Find where the given text appears and provide that cell's center as [X, Y] coordinate. 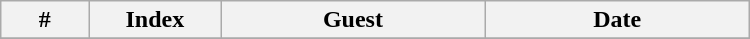
# [45, 20]
Date [617, 20]
Guest [353, 20]
Index [155, 20]
